Find where the given text appears and provide that cell's center as (X, Y) coordinate. 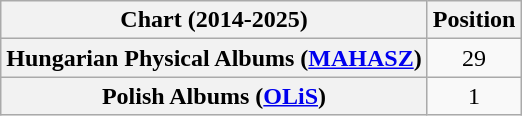
1 (474, 96)
Hungarian Physical Albums (MAHASZ) (214, 58)
Position (474, 20)
Polish Albums (OLiS) (214, 96)
Chart (2014-2025) (214, 20)
29 (474, 58)
